Extract the (x, y) coordinate from the center of the cell holding the provided text.  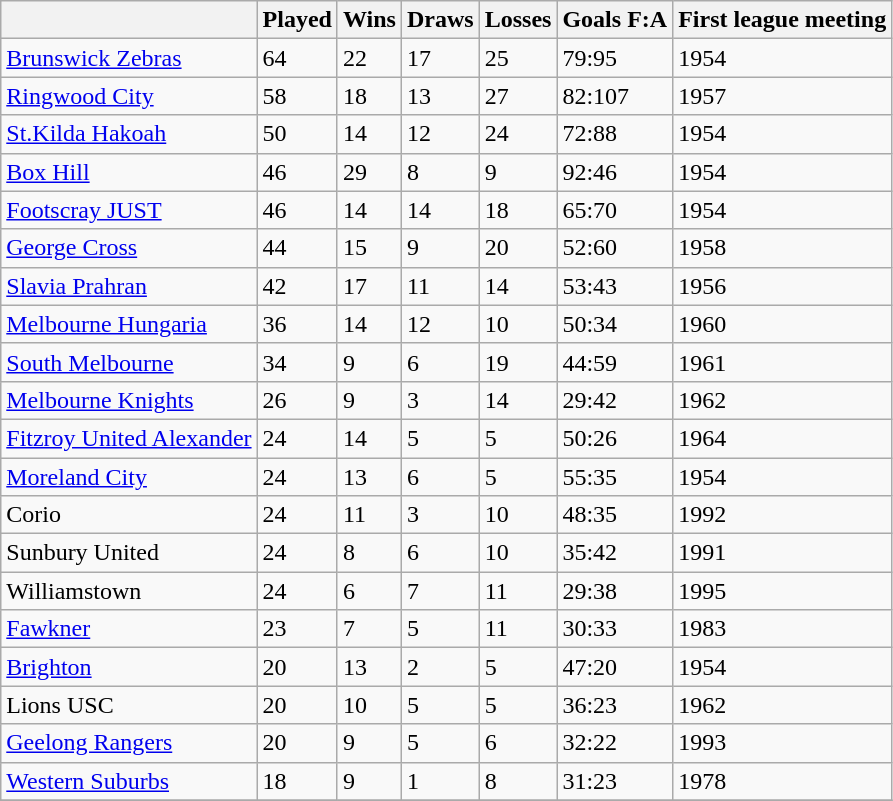
31:23 (615, 781)
1958 (782, 248)
1961 (782, 362)
Ringwood City (129, 96)
Losses (518, 20)
55:35 (615, 477)
George Cross (129, 248)
22 (369, 58)
Melbourne Knights (129, 400)
29 (369, 172)
Wins (369, 20)
Lions USC (129, 705)
1992 (782, 515)
Goals F:A (615, 20)
50:34 (615, 324)
Moreland City (129, 477)
1983 (782, 629)
64 (297, 58)
Fawkner (129, 629)
36 (297, 324)
92:46 (615, 172)
52:60 (615, 248)
19 (518, 362)
Played (297, 20)
Melbourne Hungaria (129, 324)
29:38 (615, 591)
82:107 (615, 96)
1957 (782, 96)
50:26 (615, 438)
23 (297, 629)
Sunbury United (129, 553)
Brunswick Zebras (129, 58)
Geelong Rangers (129, 743)
2 (440, 667)
36:23 (615, 705)
65:70 (615, 210)
1993 (782, 743)
1978 (782, 781)
72:88 (615, 134)
First league meeting (782, 20)
25 (518, 58)
32:22 (615, 743)
1964 (782, 438)
58 (297, 96)
42 (297, 286)
Fitzroy United Alexander (129, 438)
1995 (782, 591)
Box Hill (129, 172)
1956 (782, 286)
1960 (782, 324)
15 (369, 248)
50 (297, 134)
48:35 (615, 515)
26 (297, 400)
34 (297, 362)
53:43 (615, 286)
St.Kilda Hakoah (129, 134)
44:59 (615, 362)
Draws (440, 20)
Western Suburbs (129, 781)
Brighton (129, 667)
44 (297, 248)
Corio (129, 515)
1 (440, 781)
27 (518, 96)
South Melbourne (129, 362)
Slavia Prahran (129, 286)
Williamstown (129, 591)
Footscray JUST (129, 210)
30:33 (615, 629)
1991 (782, 553)
35:42 (615, 553)
79:95 (615, 58)
29:42 (615, 400)
47:20 (615, 667)
